For the text-containing cell, return its midpoint in [X, Y] coordinate format. 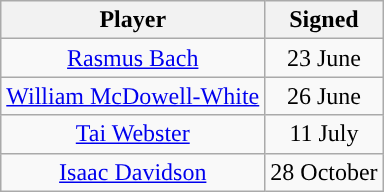
23 June [324, 58]
Player [133, 20]
28 October [324, 172]
Rasmus Bach [133, 58]
26 June [324, 96]
Isaac Davidson [133, 172]
Signed [324, 20]
Tai Webster [133, 134]
11 July [324, 134]
William McDowell-White [133, 96]
